From the cell containing the given text, extract its center point as (X, Y) coordinate. 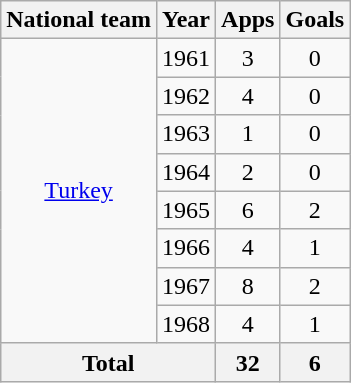
8 (248, 286)
32 (248, 362)
1963 (186, 134)
3 (248, 58)
Turkey (79, 191)
Year (186, 20)
National team (79, 20)
Total (108, 362)
1968 (186, 324)
1967 (186, 286)
1964 (186, 172)
1961 (186, 58)
Apps (248, 20)
1966 (186, 248)
Goals (315, 20)
1962 (186, 96)
1965 (186, 210)
